Detect which cell encompasses the target text, then output its (x, y) center coordinate. 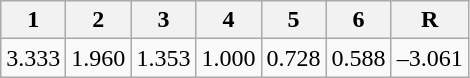
2 (98, 20)
3.333 (34, 58)
1.000 (228, 58)
1.353 (164, 58)
4 (228, 20)
3 (164, 20)
5 (294, 20)
–3.061 (430, 58)
6 (358, 20)
0.728 (294, 58)
0.588 (358, 58)
1.960 (98, 58)
1 (34, 20)
R (430, 20)
